Return the (X, Y) coordinate for the center point of the cell that contains the specified text.  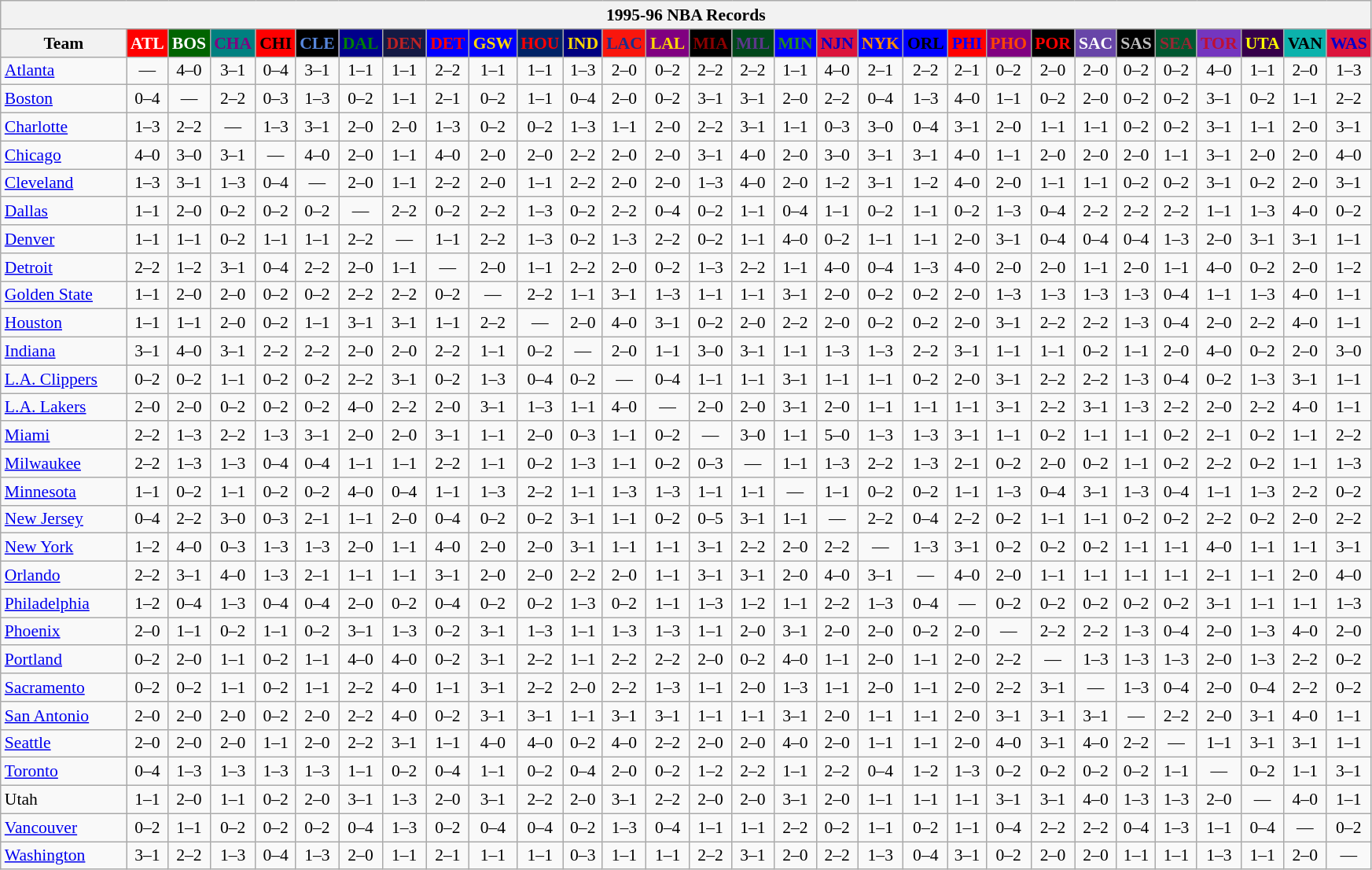
Cleveland (64, 183)
Toronto (64, 772)
PHI (967, 43)
MIN (795, 43)
SAS (1136, 43)
Washington (64, 856)
MIA (710, 43)
Chicago (64, 155)
CHI (275, 43)
ORL (926, 43)
Golden State (64, 295)
MIL (753, 43)
San Antonio (64, 716)
Indiana (64, 352)
Utah (64, 800)
SEA (1176, 43)
Milwaukee (64, 463)
0–5 (710, 519)
1995-96 NBA Records (686, 15)
Minnesota (64, 492)
Detroit (64, 267)
TOR (1219, 43)
Boston (64, 99)
ATL (148, 43)
LAC (624, 43)
BOS (189, 43)
Charlotte (64, 127)
New York (64, 547)
New Jersey (64, 519)
UTA (1263, 43)
Denver (64, 239)
CHA (233, 43)
Phoenix (64, 632)
VAN (1305, 43)
Houston (64, 323)
Sacramento (64, 688)
GSW (494, 43)
Team (64, 43)
5–0 (837, 436)
HOU (539, 43)
DAL (361, 43)
Seattle (64, 743)
DET (448, 43)
DEN (404, 43)
L.A. Lakers (64, 407)
SAC (1096, 43)
Orlando (64, 576)
Dallas (64, 212)
LAL (668, 43)
POR (1053, 43)
Philadelphia (64, 603)
Miami (64, 436)
L.A. Clippers (64, 379)
NYK (881, 43)
CLE (318, 43)
PHO (1008, 43)
WAS (1349, 43)
IND (583, 43)
Vancouver (64, 828)
NJN (837, 43)
Portland (64, 660)
Atlanta (64, 71)
